Determine the (X, Y) coordinate at the center of the cell enclosing the given text.  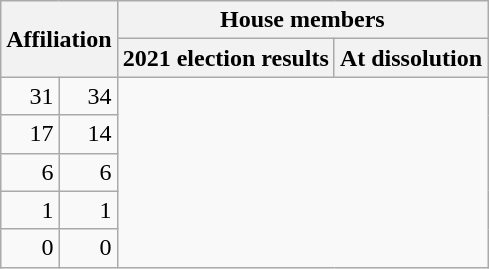
2021 election results (226, 58)
Affiliation (59, 39)
14 (88, 134)
31 (30, 96)
34 (88, 96)
At dissolution (410, 58)
17 (30, 134)
House members (302, 20)
